Extract the [X, Y] coordinate from the center of the cell holding the provided text.  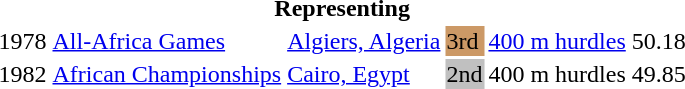
Cairo, Egypt [364, 74]
Algiers, Algeria [364, 41]
African Championships [167, 74]
2nd [464, 74]
All-Africa Games [167, 41]
3rd [464, 41]
